Scan for the cell matching the given text and deliver its (X, Y) coordinate at center. 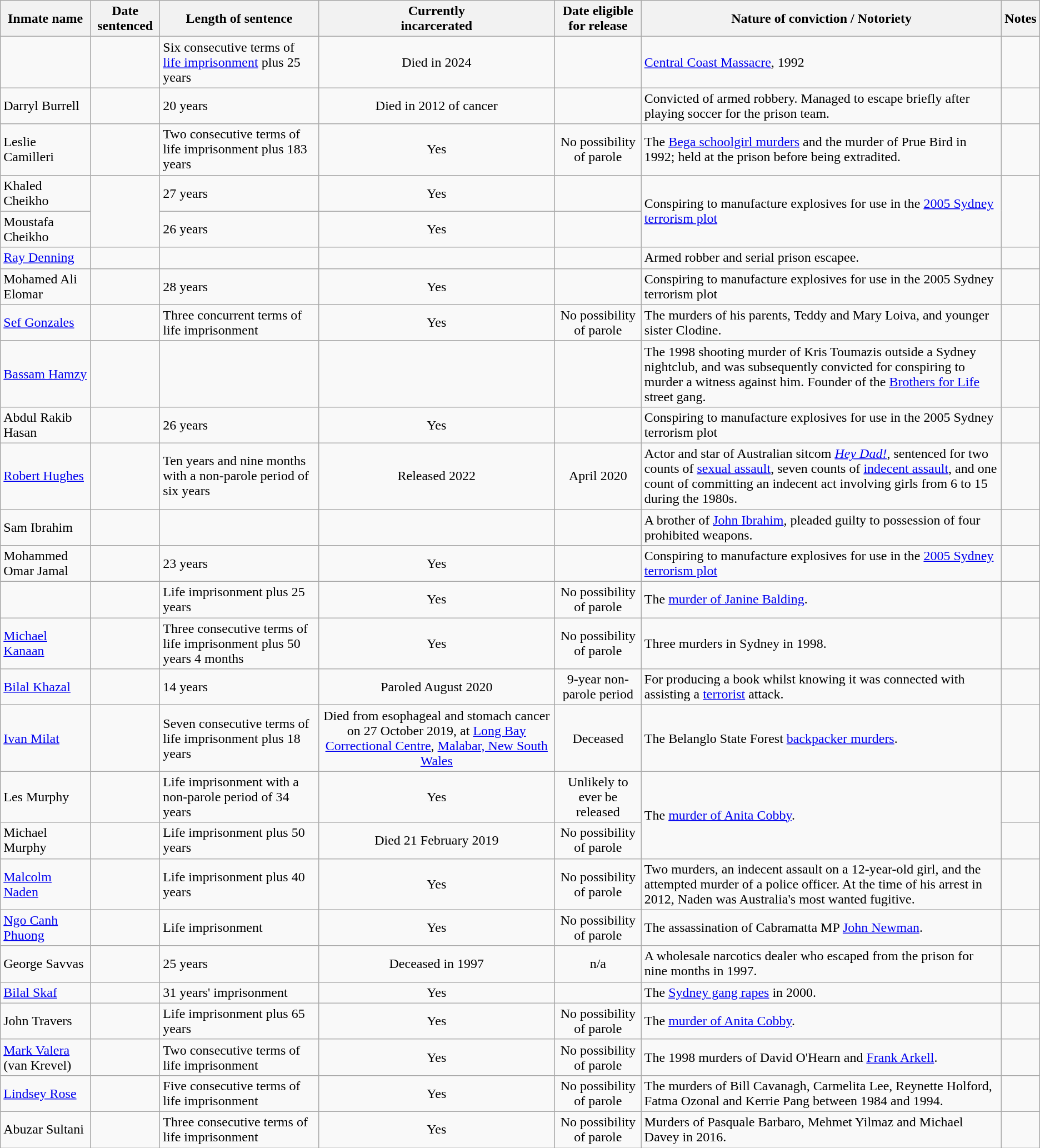
27 years (239, 193)
The murders of Bill Cavanagh, Carmelita Lee, Reynette Holford, Fatma Ozonal and Kerrie Pang between 1984 and 1994. (821, 1094)
Paroled August 2020 (437, 687)
Seven consecutive terms of life imprisonment plus 18 years (239, 738)
The 1998 murders of David O'Hearn and Frank Arkell. (821, 1057)
Died in 2012 of cancer (437, 106)
20 years (239, 106)
The Belanglo State Forest backpacker murders. (821, 738)
Abdul Rakib Hasan (46, 425)
Three consecutive terms of life imprisonment (239, 1129)
Six consecutive terms of life imprisonment plus 25 years (239, 62)
9-year non-parole period (598, 687)
Three concurrent terms of life imprisonment (239, 322)
The murders of his parents, Teddy and Mary Loiva, and younger sister Clodine. (821, 322)
The assassination of Cabramatta MP John Newman. (821, 928)
31 years' imprisonment (239, 992)
Michael Kanaan (46, 643)
Died in 2024 (437, 62)
Three murders in Sydney in 1998. (821, 643)
For producing a book whilst knowing it was connected with assisting a terrorist attack. (821, 687)
Life imprisonment plus 65 years (239, 1021)
Died from esophageal and stomach cancer on 27 October 2019, at Long Bay Correctional Centre, Malabar, New South Wales (437, 738)
Ngo Canh Phuong (46, 928)
Ten years and nine months with a non-parole period of six years (239, 476)
Nature of conviction / Notoriety (821, 19)
The Bega schoolgirl murders and the murder of Prue Bird in 1992; held at the prison before being extradited. (821, 149)
Life imprisonment with a non-parole period of 34 years (239, 797)
Died 21 February 2019 (437, 840)
John Travers (46, 1021)
A wholesale narcotics dealer who escaped from the prison for nine months in 1997. (821, 964)
Mohammed Omar Jamal (46, 563)
Bilal Skaf (46, 992)
The Sydney gang rapes in 2000. (821, 992)
14 years (239, 687)
Notes (1021, 19)
Length of sentence (239, 19)
Convicted of armed robbery. Managed to escape briefly after playing soccer for the prison team. (821, 106)
Bassam Hamzy (46, 373)
Inmate name (46, 19)
Armed robber and serial prison escapee. (821, 258)
Three consecutive terms of life imprisonment plus 50 years 4 months (239, 643)
Darryl Burrell (46, 106)
April 2020 (598, 476)
Abuzar Sultani (46, 1129)
Two consecutive terms of life imprisonment plus 183 years (239, 149)
Two consecutive terms of life imprisonment (239, 1057)
Date eligible for release (598, 19)
28 years (239, 287)
Released 2022 (437, 476)
Les Murphy (46, 797)
George Savvas (46, 964)
Lindsey Rose (46, 1094)
25 years (239, 964)
Deceased (598, 738)
Malcolm Naden (46, 884)
Bilal Khazal (46, 687)
Currentlyincarcerated (437, 19)
Life imprisonment (239, 928)
Life imprisonment plus 25 years (239, 600)
A brother of John Ibrahim, pleaded guilty to possession of four prohibited weapons. (821, 527)
Robert Hughes (46, 476)
Moustafa Cheikho (46, 229)
Date sentenced (124, 19)
Unlikely to ever be released (598, 797)
Five consecutive terms of life imprisonment (239, 1094)
Mark Valera (van Krevel) (46, 1057)
Leslie Camilleri (46, 149)
Central Coast Massacre, 1992 (821, 62)
Mohamed Ali Elomar (46, 287)
Deceased in 1997 (437, 964)
The murder of Janine Balding. (821, 600)
Murders of Pasquale Barbaro, Mehmet Yilmaz and Michael Davey in 2016. (821, 1129)
Khaled Cheikho (46, 193)
n/a (598, 964)
Ivan Milat (46, 738)
Sef Gonzales (46, 322)
Michael Murphy (46, 840)
Life imprisonment plus 40 years (239, 884)
Sam Ibrahim (46, 527)
23 years (239, 563)
Life imprisonment plus 50 years (239, 840)
Ray Denning (46, 258)
